Return [X, Y] of the center of cell containing provided text 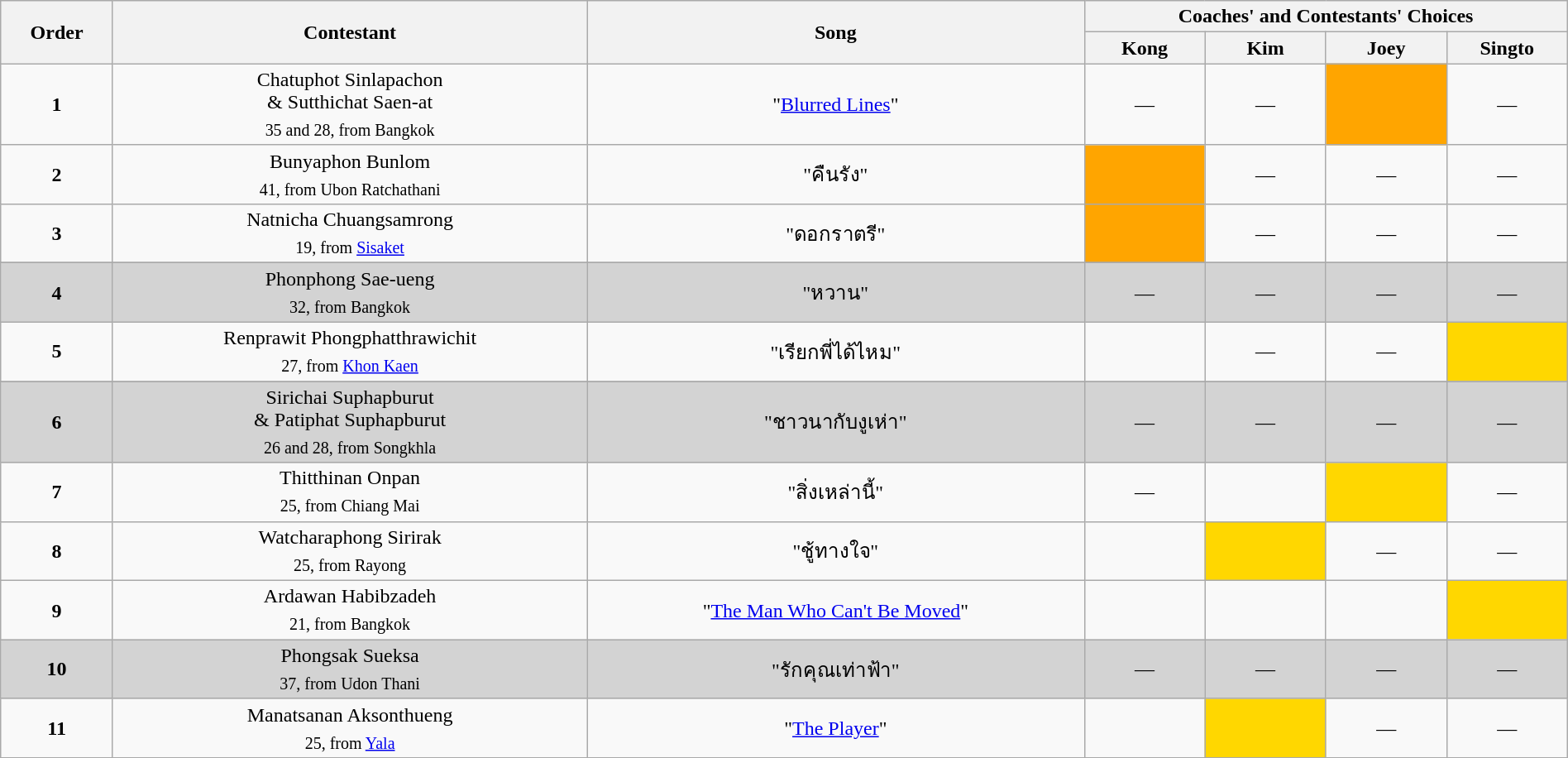
Phonphong Sae-ueng32, from Bangkok [349, 293]
"ดอกราตรี" [835, 233]
4 [57, 293]
Kim [1265, 48]
Sirichai Suphapburut& Patiphat Suphapburut26 and 28, from Songkhla [349, 422]
Coaches' and Contestants' Choices [1326, 17]
"ชู้ทางใจ" [835, 551]
5 [57, 351]
"คืนรัง" [835, 174]
6 [57, 422]
Kong [1145, 48]
"Blurred Lines" [835, 104]
Song [835, 32]
Manatsanan Aksonthueng25, from Yala [349, 728]
Contestant [349, 32]
1 [57, 104]
Natnicha Chuangsamrong19, from Sisaket [349, 233]
Thitthinan Onpan25, from Chiang Mai [349, 492]
7 [57, 492]
2 [57, 174]
"หวาน" [835, 293]
Joey [1386, 48]
Ardawan Habibzadeh21, from Bangkok [349, 611]
10 [57, 669]
"เรียกพี่ได้ไหม" [835, 351]
Phongsak Sueksa37, from Udon Thani [349, 669]
9 [57, 611]
Bunyaphon Bunlom41, from Ubon Ratchathani [349, 174]
11 [57, 728]
Chatuphot Sinlapachon& Sutthichat Saen-at35 and 28, from Bangkok [349, 104]
"The Man Who Can't Be Moved" [835, 611]
"The Player" [835, 728]
"ชาวนากับงูเห่า" [835, 422]
Order [57, 32]
Renprawit Phongphatthrawichit27, from Khon Kaen [349, 351]
8 [57, 551]
3 [57, 233]
Watcharaphong Sirirak25, from Rayong [349, 551]
"รักคุณเท่าฟ้า" [835, 669]
"สิ่งเหล่านี้" [835, 492]
Singto [1507, 48]
